Provide the (x, y) coordinate of the cell's center where the given text is located.  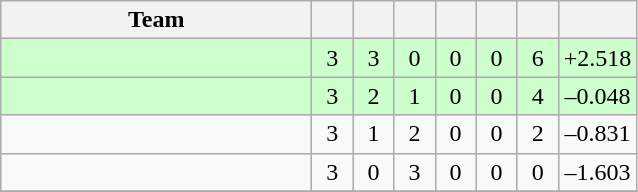
4 (538, 96)
–0.831 (598, 134)
6 (538, 58)
–0.048 (598, 96)
Team (156, 20)
+2.518 (598, 58)
–1.603 (598, 172)
